Find where the given text appears and provide that cell's center as [X, Y] coordinate. 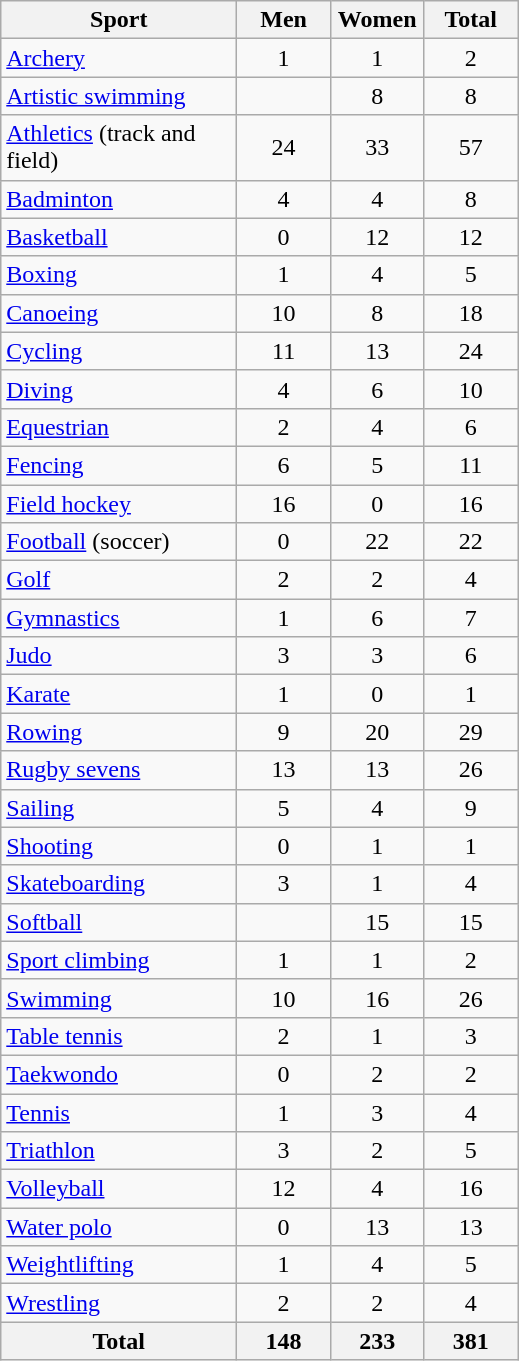
Diving [119, 389]
Archery [119, 58]
Volleyball [119, 1189]
Shooting [119, 846]
Boxing [119, 275]
Athletics (track and field) [119, 148]
57 [471, 148]
Sport [119, 20]
18 [471, 313]
Weightlifting [119, 1265]
Tennis [119, 1113]
7 [471, 618]
Triathlon [119, 1151]
148 [284, 1341]
Artistic swimming [119, 96]
Rowing [119, 732]
Karate [119, 694]
Gymnastics [119, 618]
Sport climbing [119, 960]
Rugby sevens [119, 770]
Canoeing [119, 313]
Table tennis [119, 1036]
Wrestling [119, 1303]
381 [471, 1341]
Women [377, 20]
233 [377, 1341]
Field hockey [119, 503]
Football (soccer) [119, 542]
33 [377, 148]
Badminton [119, 199]
Softball [119, 922]
Men [284, 20]
29 [471, 732]
Taekwondo [119, 1074]
Swimming [119, 998]
20 [377, 732]
Equestrian [119, 427]
Basketball [119, 237]
Sailing [119, 808]
Judo [119, 656]
Fencing [119, 465]
Skateboarding [119, 884]
Water polo [119, 1227]
Golf [119, 580]
Cycling [119, 351]
